Provide the [X, Y] coordinate of the cell's center where the given text is located.  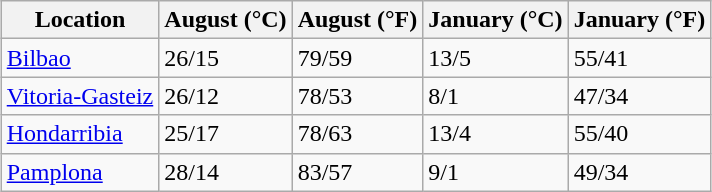
55/41 [640, 58]
78/63 [358, 134]
9/1 [496, 172]
55/40 [640, 134]
January (°F) [640, 20]
Hondarribia [80, 134]
78/53 [358, 96]
August (°C) [226, 20]
26/12 [226, 96]
Bilbao [80, 58]
August (°F) [358, 20]
Pamplona [80, 172]
26/15 [226, 58]
25/17 [226, 134]
49/34 [640, 172]
47/34 [640, 96]
8/1 [496, 96]
79/59 [358, 58]
Vitoria-Gasteiz [80, 96]
Location [80, 20]
January (°C) [496, 20]
13/5 [496, 58]
83/57 [358, 172]
13/4 [496, 134]
28/14 [226, 172]
